From the cell containing the given text, extract its center point as [x, y] coordinate. 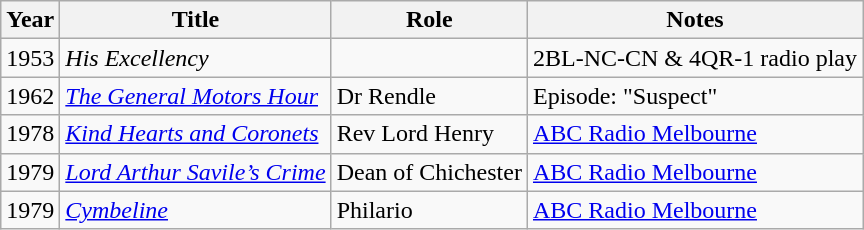
1962 [30, 96]
Episode: "Suspect" [694, 96]
Lord Arthur Savile’s Crime [196, 172]
Title [196, 20]
Dr Rendle [429, 96]
Dean of Chichester [429, 172]
Kind Hearts and Coronets [196, 134]
Philario [429, 210]
Role [429, 20]
Rev Lord Henry [429, 134]
Cymbeline [196, 210]
1953 [30, 58]
His Excellency [196, 58]
Year [30, 20]
Notes [694, 20]
2BL-NC-CN & 4QR-1 radio play [694, 58]
The General Motors Hour [196, 96]
1978 [30, 134]
